Return (X, Y) of the center of cell containing provided text 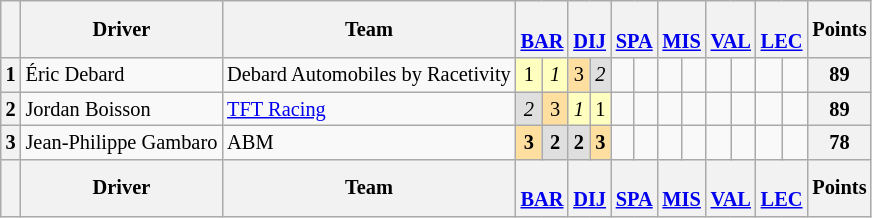
TFT Racing (368, 109)
78 (839, 142)
Éric Debard (122, 75)
Jordan Boisson (122, 109)
Jean-Philippe Gambaro (122, 142)
ABM (368, 142)
Debard Automobiles by Racetivity (368, 75)
